Provide the [X, Y] coordinate of the cell's center where the given text is located.  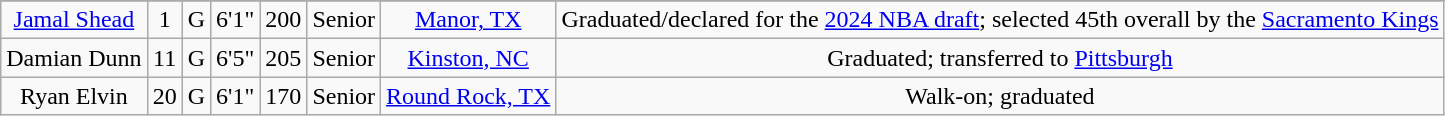
1 [164, 20]
Damian Dunn [74, 58]
Graduated/declared for the 2024 NBA draft; selected 45th overall by the Sacramento Kings [1000, 20]
200 [284, 20]
6'5" [236, 58]
Jamal Shead [74, 20]
Round Rock, TX [468, 96]
Ryan Elvin [74, 96]
Kinston, NC [468, 58]
Graduated; transferred to Pittsburgh [1000, 58]
11 [164, 58]
20 [164, 96]
170 [284, 96]
Manor, TX [468, 20]
205 [284, 58]
Walk-on; graduated [1000, 96]
